From the cell containing the given text, extract its center point as (x, y) coordinate. 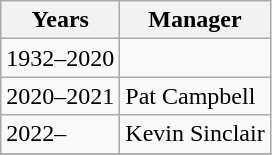
2020–2021 (60, 96)
Pat Campbell (195, 96)
Years (60, 20)
1932–2020 (60, 58)
2022– (60, 134)
Kevin Sinclair (195, 134)
Manager (195, 20)
